Locate the cell with the specified text and output its (x, y) center coordinate. 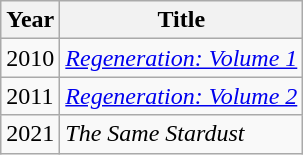
The Same Stardust (182, 134)
Regeneration: Volume 2 (182, 96)
Title (182, 20)
Regeneration: Volume 1 (182, 58)
Year (30, 20)
2021 (30, 134)
2010 (30, 58)
2011 (30, 96)
